Capture the cell that displays the provided text and extract its [X, Y] central coordinate. 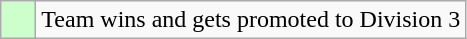
Team wins and gets promoted to Division 3 [251, 20]
